Detect which cell encompasses the target text, then output its [x, y] center coordinate. 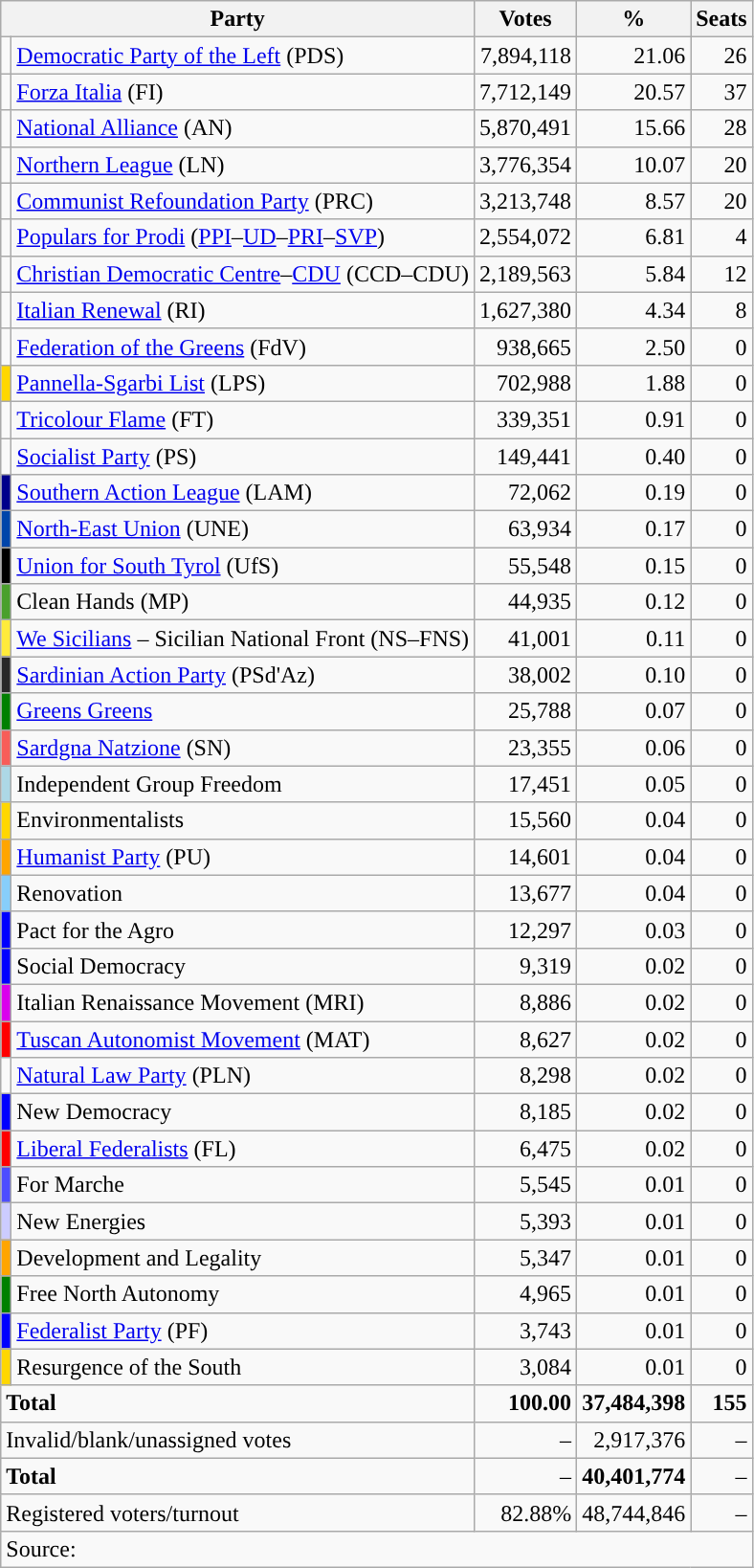
Italian Renaissance Movement (MRI) [243, 1002]
National Alliance (AN) [243, 128]
5,870,491 [526, 128]
0.12 [633, 602]
0.11 [633, 638]
155 [721, 1403]
5,393 [526, 1221]
0.05 [633, 784]
Communist Refoundation Party (PRC) [243, 201]
40,401,774 [633, 1476]
41,001 [526, 638]
Environmentalists [243, 820]
Pannella-Sgarbi List (LPS) [243, 383]
5.84 [633, 274]
12 [721, 274]
339,351 [526, 419]
Socialist Party (PS) [243, 457]
Populars for Prodi (PPI–UD–PRI–SVP) [243, 237]
Invalid/blank/unassigned votes [237, 1440]
44,935 [526, 602]
Renovation [243, 893]
% [633, 19]
Social Democracy [243, 966]
Party [237, 19]
5,545 [526, 1185]
Clean Hands (MP) [243, 602]
15.66 [633, 128]
Forza Italia (FI) [243, 92]
Votes [526, 19]
0.03 [633, 930]
4.34 [633, 310]
8,627 [526, 1039]
Independent Group Freedom [243, 784]
North-East Union (UNE) [243, 529]
Northern League (LN) [243, 165]
12,297 [526, 930]
Federation of the Greens (FdV) [243, 347]
4,965 [526, 1294]
Greens Greens [243, 711]
26 [721, 56]
48,744,846 [633, 1512]
3,776,354 [526, 165]
0.40 [633, 457]
8,185 [526, 1112]
0.10 [633, 675]
Natural Law Party (PLN) [243, 1076]
Registered voters/turnout [237, 1512]
Christian Democratic Centre–CDU (CCD–CDU) [243, 274]
38,002 [526, 675]
37 [721, 92]
Free North Autonomy [243, 1294]
938,665 [526, 347]
4 [721, 237]
28 [721, 128]
Source: [377, 1549]
14,601 [526, 857]
149,441 [526, 457]
0.19 [633, 493]
Democratic Party of the Left (PDS) [243, 56]
7,894,118 [526, 56]
21.06 [633, 56]
Resurgence of the South [243, 1367]
2,917,376 [633, 1440]
0.91 [633, 419]
Liberal Federalists (FL) [243, 1149]
15,560 [526, 820]
2,189,563 [526, 274]
8 [721, 310]
100.00 [526, 1403]
Southern Action League (LAM) [243, 493]
Seats [721, 19]
10.07 [633, 165]
55,548 [526, 566]
3,084 [526, 1367]
3,743 [526, 1331]
0.15 [633, 566]
9,319 [526, 966]
7,712,149 [526, 92]
20.57 [633, 92]
Italian Renewal (RI) [243, 310]
Pact for the Agro [243, 930]
0.17 [633, 529]
2.50 [633, 347]
1,627,380 [526, 310]
37,484,398 [633, 1403]
Sardgna Natzione (SN) [243, 748]
For Marche [243, 1185]
6,475 [526, 1149]
0.06 [633, 748]
3,213,748 [526, 201]
Humanist Party (PU) [243, 857]
8,298 [526, 1076]
17,451 [526, 784]
82.88% [526, 1512]
6.81 [633, 237]
Sardinian Action Party (PSd'Az) [243, 675]
Tuscan Autonomist Movement (MAT) [243, 1039]
72,062 [526, 493]
63,934 [526, 529]
8,886 [526, 1002]
702,988 [526, 383]
We Sicilians – Sicilian National Front (NS–FNS) [243, 638]
2,554,072 [526, 237]
13,677 [526, 893]
5,347 [526, 1258]
Federalist Party (PF) [243, 1331]
1.88 [633, 383]
New Energies [243, 1221]
Tricolour Flame (FT) [243, 419]
25,788 [526, 711]
Development and Legality [243, 1258]
Union for South Tyrol (UfS) [243, 566]
New Democracy [243, 1112]
23,355 [526, 748]
0.07 [633, 711]
8.57 [633, 201]
